Return the [X, Y] coordinate for the center point of the cell that contains the specified text.  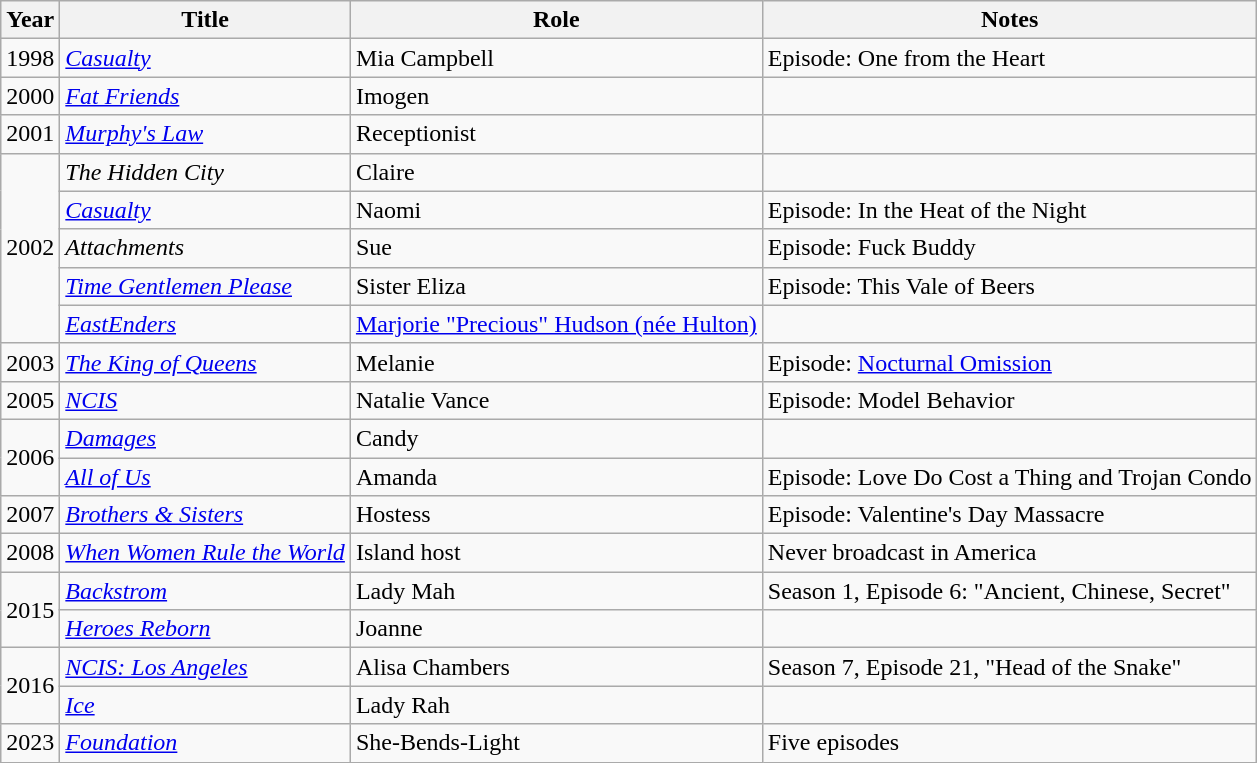
Episode: One from the Heart [1010, 58]
Never broadcast in America [1010, 553]
Year [30, 20]
Episode: Valentine's Day Massacre [1010, 515]
2016 [30, 686]
Imogen [556, 96]
2007 [30, 515]
Season 7, Episode 21, "Head of the Snake" [1010, 667]
2005 [30, 400]
Amanda [556, 477]
2008 [30, 553]
She-Bends-Light [556, 743]
NCIS: Los Angeles [206, 667]
Sue [556, 248]
2002 [30, 248]
Episode: Model Behavior [1010, 400]
Foundation [206, 743]
2001 [30, 134]
Lady Rah [556, 705]
All of Us [206, 477]
EastEnders [206, 324]
When Women Rule the World [206, 553]
The Hidden City [206, 172]
Damages [206, 438]
Attachments [206, 248]
Episode: Love Do Cost a Thing and Trojan Condo [1010, 477]
Fat Friends [206, 96]
2023 [30, 743]
Natalie Vance [556, 400]
Marjorie "Precious" Hudson (née Hulton) [556, 324]
Five episodes [1010, 743]
Sister Eliza [556, 286]
Alisa Chambers [556, 667]
Episode: Nocturnal Omission [1010, 362]
2006 [30, 457]
Time Gentlemen Please [206, 286]
Heroes Reborn [206, 629]
Brothers & Sisters [206, 515]
Murphy's Law [206, 134]
2003 [30, 362]
1998 [30, 58]
Melanie [556, 362]
Naomi [556, 210]
Hostess [556, 515]
Title [206, 20]
NCIS [206, 400]
Island host [556, 553]
Episode: Fuck Buddy [1010, 248]
Candy [556, 438]
Role [556, 20]
Lady Mah [556, 591]
Episode: In the Heat of the Night [1010, 210]
The King of Queens [206, 362]
Ice [206, 705]
2015 [30, 610]
Backstrom [206, 591]
Notes [1010, 20]
Mia Campbell [556, 58]
Claire [556, 172]
Episode: This Vale of Beers [1010, 286]
Season 1, Episode 6: "Ancient, Chinese, Secret" [1010, 591]
Receptionist [556, 134]
2000 [30, 96]
Joanne [556, 629]
